Return (x, y) of the center of cell containing provided text 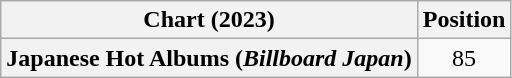
Japanese Hot Albums (Billboard Japan) (209, 58)
85 (464, 58)
Chart (2023) (209, 20)
Position (464, 20)
